Locate the cell with the specified text and output its [X, Y] center coordinate. 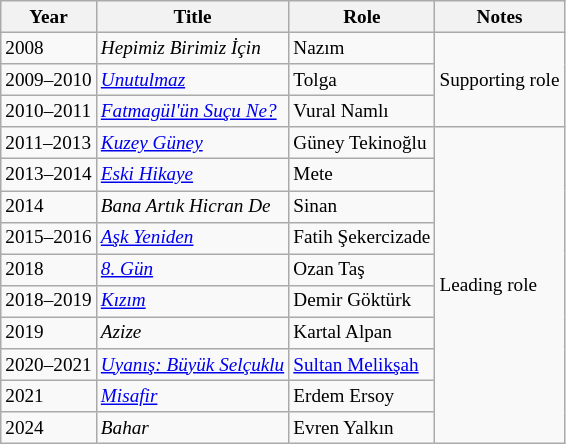
Azize [192, 333]
Supporting role [500, 80]
Sultan Melikşah [362, 365]
2011–2013 [49, 143]
Leading role [500, 285]
Uyanış: Büyük Selçuklu [192, 365]
Title [192, 17]
Güney Tekinoğlu [362, 143]
Notes [500, 17]
2009–2010 [49, 80]
2018 [49, 270]
2008 [49, 48]
2020–2021 [49, 365]
Mete [362, 175]
2021 [49, 396]
Demir Göktürk [362, 301]
2018–2019 [49, 301]
Ozan Taş [362, 270]
Fatmagül'ün Suçu Ne? [192, 111]
8. Gün [192, 270]
Evren Yalkın [362, 428]
Vural Namlı [362, 111]
2013–2014 [49, 175]
2024 [49, 428]
Bahar [192, 428]
Kartal Alpan [362, 333]
Tolga [362, 80]
Hepimiz Birimiz İçin [192, 48]
2014 [49, 206]
Unutulmaz [192, 80]
Year [49, 17]
Nazım [362, 48]
Fatih Şekercizade [362, 238]
Aşk Yeniden [192, 238]
Kızım [192, 301]
Erdem Ersoy [362, 396]
Misafir [192, 396]
2015–2016 [49, 238]
Sinan [362, 206]
Eski Hikaye [192, 175]
Kuzey Güney [192, 143]
2010–2011 [49, 111]
Role [362, 17]
2019 [49, 333]
Bana Artık Hicran De [192, 206]
